Scan for the cell matching the given text and deliver its [x, y] coordinate at center. 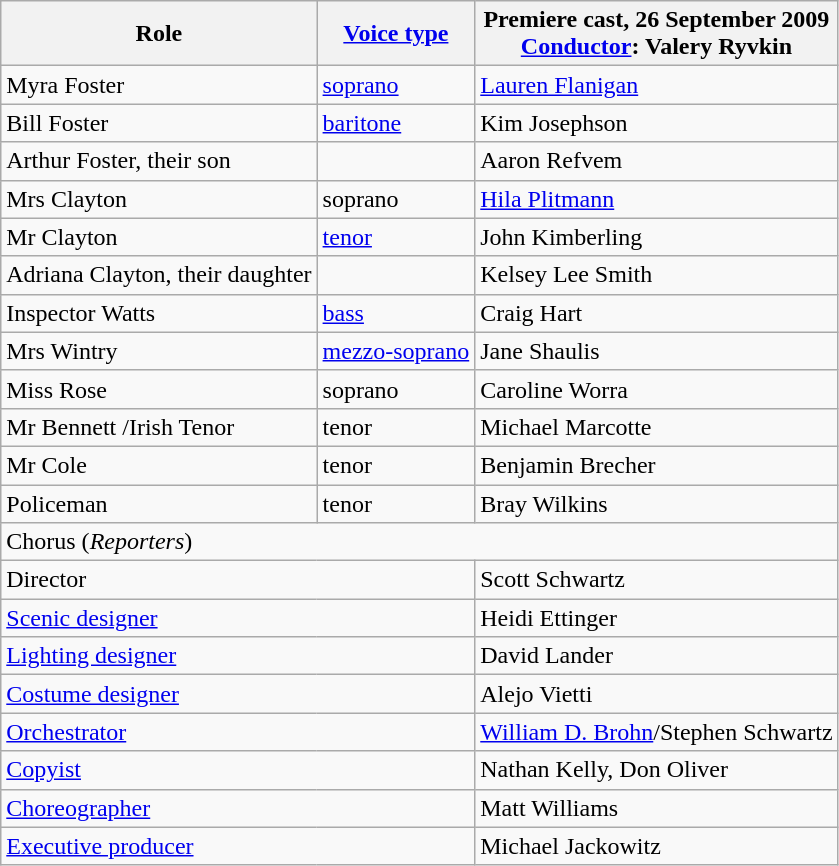
Kim Josephson [656, 123]
Mrs Wintry [159, 351]
Kelsey Lee Smith [656, 275]
Mr Cole [159, 465]
Arthur Foster, their son [159, 161]
Choreographer [238, 808]
Michael Jackowitz [656, 846]
Executive producer [238, 846]
Miss Rose [159, 389]
Matt Williams [656, 808]
Aaron Refvem [656, 161]
Voice type [396, 34]
Lighting designer [238, 656]
Benjamin Brecher [656, 465]
Mr Clayton [159, 237]
Heidi Ettinger [656, 618]
baritone [396, 123]
Michael Marcotte [656, 427]
Costume designer [238, 694]
Jane Shaulis [656, 351]
Scott Schwartz [656, 580]
Myra Foster [159, 85]
William D. Brohn/Stephen Schwartz [656, 732]
Bill Foster [159, 123]
Premiere cast, 26 September 2009Conductor: Valery Ryvkin [656, 34]
John Kimberling [656, 237]
mezzo-soprano [396, 351]
Orchestrator [238, 732]
Director [238, 580]
Copyist [238, 770]
Caroline Worra [656, 389]
Nathan Kelly, Don Oliver [656, 770]
Bray Wilkins [656, 503]
Mrs Clayton [159, 199]
Chorus (Reporters) [420, 542]
bass [396, 313]
Inspector Watts [159, 313]
Alejo Vietti [656, 694]
Hila Plitmann [656, 199]
Scenic designer [238, 618]
Mr Bennett /Irish Tenor [159, 427]
Adriana Clayton, their daughter [159, 275]
David Lander [656, 656]
Policeman [159, 503]
Craig Hart [656, 313]
Lauren Flanigan [656, 85]
Role [159, 34]
